Determine the (x, y) coordinate at the center of the cell enclosing the given text.  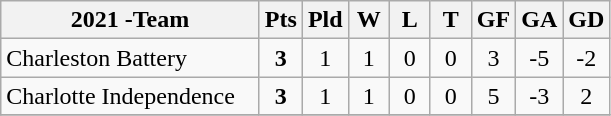
2 (586, 96)
L (410, 20)
Charlotte Independence (130, 96)
-2 (586, 58)
2021 -Team (130, 20)
T (450, 20)
Pts (280, 20)
-5 (540, 58)
Charleston Battery (130, 58)
5 (493, 96)
GF (493, 20)
GA (540, 20)
GD (586, 20)
-3 (540, 96)
Pld (325, 20)
W (368, 20)
